Search for the cell housing the specified text and yield its [x, y] center coordinate. 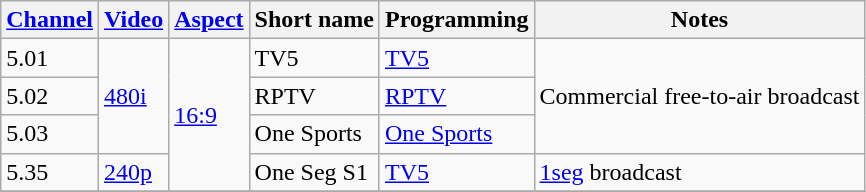
Aspect [209, 20]
Notes [700, 20]
5.03 [50, 134]
16:9 [209, 115]
One Seg S1 [314, 172]
5.01 [50, 58]
5.35 [50, 172]
1seg broadcast [700, 172]
480i [134, 96]
Programming [456, 20]
Short name [314, 20]
240p [134, 172]
5.02 [50, 96]
Commercial free-to-air broadcast [700, 96]
Channel [50, 20]
Video [134, 20]
